From the cell containing the given text, extract its center point as (x, y) coordinate. 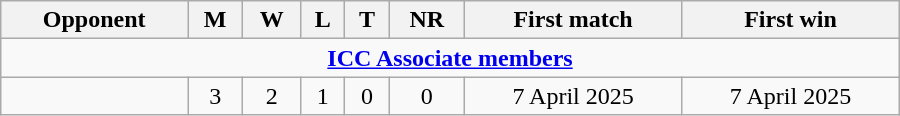
M (216, 20)
First match (572, 20)
1 (322, 96)
3 (216, 96)
L (322, 20)
NR (426, 20)
Opponent (94, 20)
ICC Associate members (450, 58)
First win (790, 20)
W (272, 20)
2 (272, 96)
T (367, 20)
